Scan for the cell matching the given text and deliver its [x, y] coordinate at center. 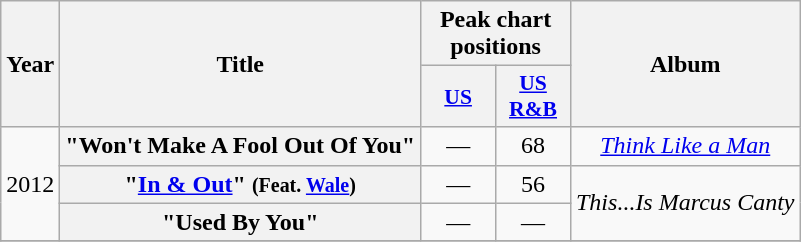
"Used By You" [240, 222]
"In & Out" (Feat. Wale) [240, 184]
2012 [30, 184]
"Won't Make A Fool Out Of You" [240, 146]
Peak chart positions [496, 34]
Think Like a Man [685, 146]
Title [240, 64]
US [458, 96]
This...Is Marcus Canty [685, 203]
Year [30, 64]
56 [534, 184]
USR&B [534, 96]
Album [685, 64]
68 [534, 146]
